Extract the [X, Y] coordinate from the center of the cell holding the provided text.  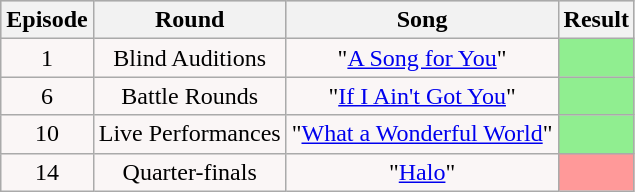
Battle Rounds [190, 96]
14 [47, 172]
"If I Ain't Got You" [422, 96]
1 [47, 58]
Live Performances [190, 134]
10 [47, 134]
Round [190, 20]
Blind Auditions [190, 58]
Quarter-finals [190, 172]
6 [47, 96]
"What a Wonderful World" [422, 134]
Song [422, 20]
Episode [47, 20]
"Halo" [422, 172]
Result [596, 20]
"A Song for You" [422, 58]
